Search for the cell housing the specified text and yield its (X, Y) center coordinate. 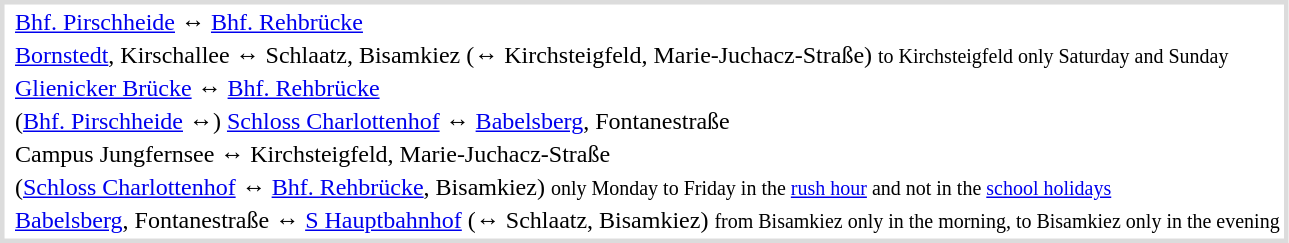
Glienicker Brücke ↔ Bhf. Rehbrücke (648, 89)
Bornstedt, Kirschallee ↔ Schlaatz, Bisamkiez (↔ Kirchsteigfeld, Marie-Juchacz-Straße) to Kirchsteigfeld only Saturday and Sunday (648, 55)
(Schloss Charlottenhof ↔ Bhf. Rehbrücke, Bisamkiez) only Monday to Friday in the rush hour and not in the school holidays (648, 187)
(Bhf. Pirschheide ↔) Schloss Charlottenhof ↔ Babelsberg, Fontanestraße (648, 121)
Bhf. Pirschheide ↔ Bhf. Rehbrücke (648, 23)
Babelsberg, Fontanestraße ↔ S Hauptbahnhof (↔ Schlaatz, Bisamkiez) from Bisamkiez only in the morning, to Bisamkiez only in the evening (648, 221)
Campus Jungfernsee ↔ Kirchsteigfeld, Marie-Juchacz-Straße (648, 155)
